From the cell containing the given text, extract its center point as (x, y) coordinate. 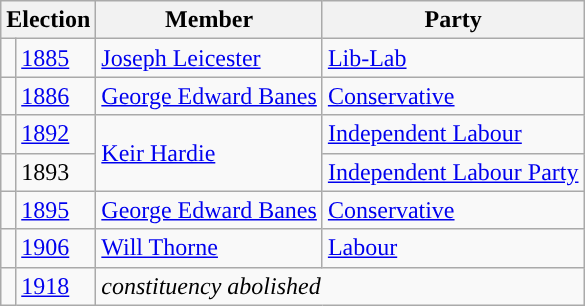
1918 (56, 286)
Keir Hardie (210, 153)
1886 (56, 96)
Independent Labour (453, 134)
1893 (56, 172)
constituency abolished (340, 286)
Independent Labour Party (453, 172)
Member (210, 20)
Election (48, 20)
1906 (56, 248)
1885 (56, 58)
Labour (453, 248)
1892 (56, 134)
Joseph Leicester (210, 58)
1895 (56, 210)
Will Thorne (210, 248)
Lib-Lab (453, 58)
Party (453, 20)
